For the text-containing cell, return its midpoint in [x, y] coordinate format. 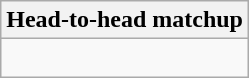
Head-to-head matchup [125, 20]
